For the text-containing cell, return its midpoint in (x, y) coordinate format. 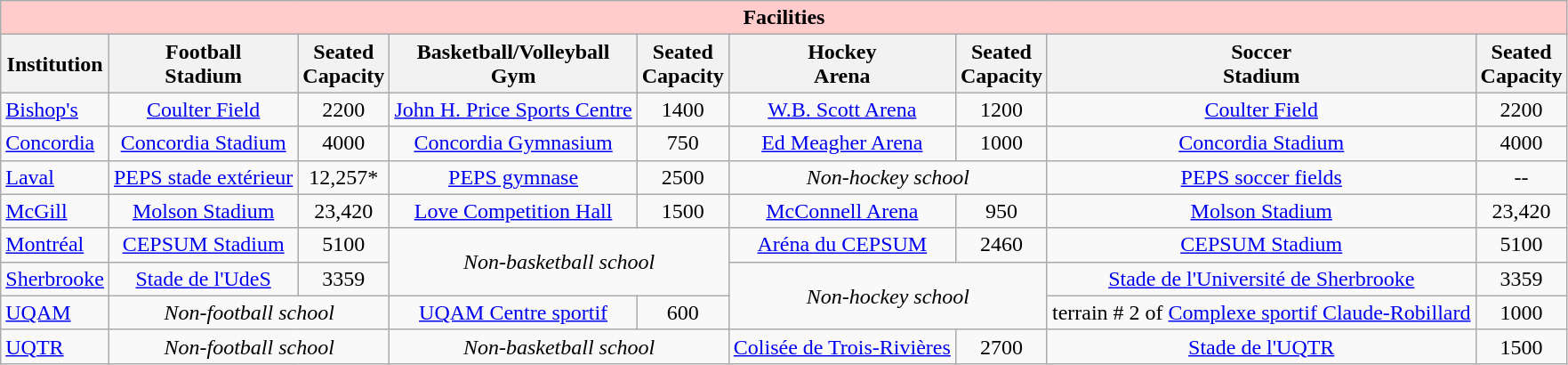
1200 (1001, 109)
1400 (683, 109)
950 (1001, 211)
PEPS stade extérieur (203, 177)
Aréna du CEPSUM (841, 245)
2460 (1001, 245)
Ed Meagher Arena (841, 143)
FootballStadium (203, 64)
Stade de l'UdeS (203, 279)
McGill (55, 211)
Montréal (55, 245)
Colisée de Trois-Rivières (841, 346)
Basketball/VolleyballGym (513, 64)
John H. Price Sports Centre (513, 109)
terrain # 2 of Complexe sportif Claude-Robillard (1261, 312)
Stade de l'UQTR (1261, 346)
PEPS soccer fields (1261, 177)
Love Competition Hall (513, 211)
HockeyArena (841, 64)
UQTR (55, 346)
Facilities (784, 18)
750 (683, 143)
12,257* (343, 177)
W.B. Scott Arena (841, 109)
2700 (1001, 346)
SoccerStadium (1261, 64)
Concordia Gymnasium (513, 143)
Stade de l'Université de Sherbrooke (1261, 279)
2500 (683, 177)
Laval (55, 177)
PEPS gymnase (513, 177)
Sherbrooke (55, 279)
Concordia (55, 143)
Institution (55, 64)
UQAM Centre sportif (513, 312)
UQAM (55, 312)
McConnell Arena (841, 211)
Bishop's (55, 109)
600 (683, 312)
-- (1521, 177)
